Scan for the cell matching the given text and deliver its (X, Y) coordinate at center. 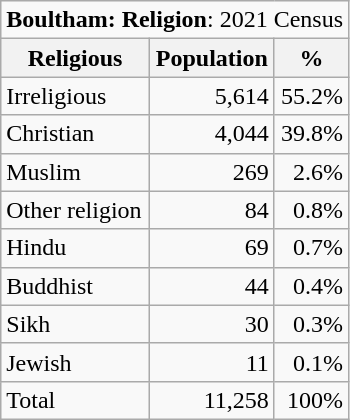
11 (212, 362)
69 (212, 248)
4,044 (212, 134)
0.1% (311, 362)
0.8% (311, 210)
30 (212, 324)
39.8% (311, 134)
Sikh (76, 324)
Jewish (76, 362)
Christian (76, 134)
269 (212, 172)
Muslim (76, 172)
Other religion (76, 210)
Irreligious (76, 96)
5,614 (212, 96)
2.6% (311, 172)
44 (212, 286)
0.4% (311, 286)
Hindu (76, 248)
100% (311, 400)
Population (212, 58)
% (311, 58)
Boultham: Religion: 2021 Census (175, 20)
11,258 (212, 400)
55.2% (311, 96)
0.7% (311, 248)
84 (212, 210)
0.3% (311, 324)
Religious (76, 58)
Total (76, 400)
Buddhist (76, 286)
